Capture the cell that displays the provided text and extract its (x, y) central coordinate. 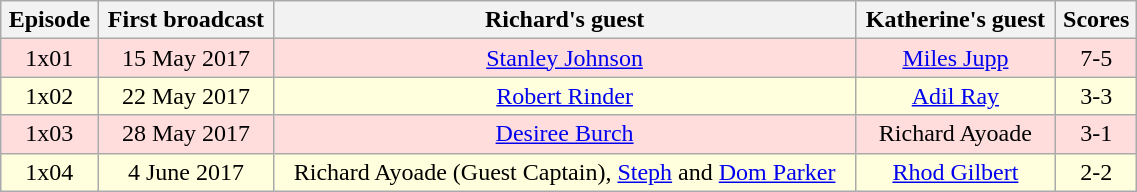
4 June 2017 (186, 172)
15 May 2017 (186, 58)
Scores (1096, 20)
1x02 (50, 96)
3-1 (1096, 134)
7-5 (1096, 58)
Richard's guest (564, 20)
Richard Ayoade (955, 134)
Katherine's guest (955, 20)
2-2 (1096, 172)
Richard Ayoade (Guest Captain), Steph and Dom Parker (564, 172)
Stanley Johnson (564, 58)
Rhod Gilbert (955, 172)
1x03 (50, 134)
Robert Rinder (564, 96)
Miles Jupp (955, 58)
Episode (50, 20)
1x01 (50, 58)
3-3 (1096, 96)
Adil Ray (955, 96)
1x04 (50, 172)
First broadcast (186, 20)
Desiree Burch (564, 134)
28 May 2017 (186, 134)
22 May 2017 (186, 96)
